Output the (X, Y) coordinate of the center of the cell containing the given text.  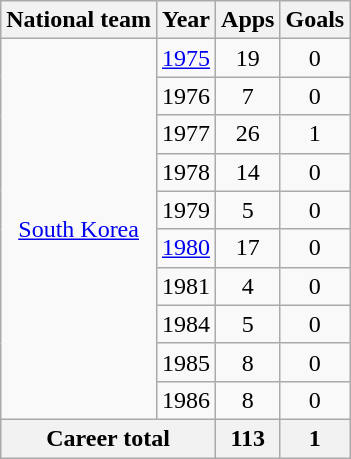
1984 (186, 324)
Apps (248, 20)
17 (248, 248)
Goals (315, 20)
1978 (186, 172)
1981 (186, 286)
14 (248, 172)
1977 (186, 134)
Year (186, 20)
1979 (186, 210)
1976 (186, 96)
26 (248, 134)
National team (79, 20)
19 (248, 58)
1985 (186, 362)
1980 (186, 248)
4 (248, 286)
1986 (186, 400)
South Korea (79, 230)
7 (248, 96)
113 (248, 438)
Career total (108, 438)
1975 (186, 58)
